Return [x, y] of the center of cell containing provided text 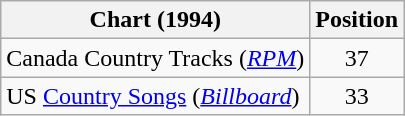
37 [357, 58]
US Country Songs (Billboard) [156, 96]
Chart (1994) [156, 20]
Canada Country Tracks (RPM) [156, 58]
Position [357, 20]
33 [357, 96]
